Output the [x, y] coordinate of the center of the cell containing the given text.  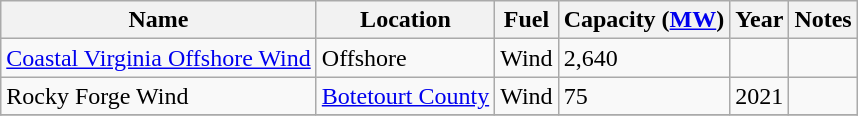
Rocky Forge Wind [159, 96]
2021 [760, 96]
Year [760, 20]
Capacity (MW) [644, 20]
Botetourt County [405, 96]
2,640 [644, 58]
Fuel [526, 20]
Notes [823, 20]
Offshore [405, 58]
Location [405, 20]
75 [644, 96]
Coastal Virginia Offshore Wind [159, 58]
Name [159, 20]
